Determine the (X, Y) coordinate at the center of the cell enclosing the given text.  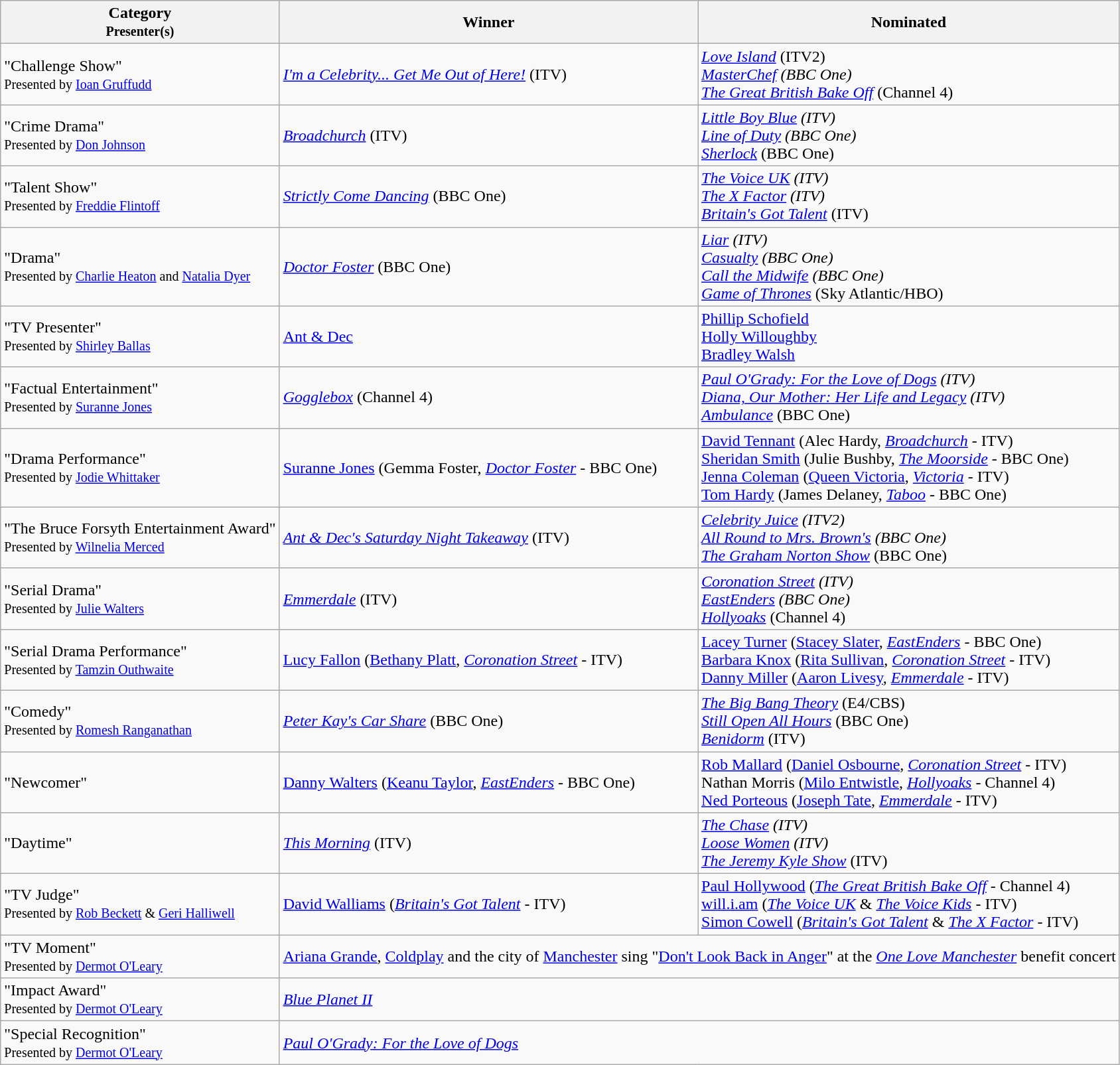
Danny Walters (Keanu Taylor, EastEnders - BBC One) (488, 782)
I'm a Celebrity... Get Me Out of Here! (ITV) (488, 74)
Celebrity Juice (ITV2)All Round to Mrs. Brown's (BBC One)The Graham Norton Show (BBC One) (909, 537)
"Challenge Show"Presented by Ioan Gruffudd (140, 74)
The Voice UK (ITV)The X Factor (ITV)Britain's Got Talent (ITV) (909, 196)
Love Island (ITV2)MasterChef (BBC One)The Great British Bake Off (Channel 4) (909, 74)
The Chase (ITV)Loose Women (ITV)The Jeremy Kyle Show (ITV) (909, 843)
Blue Planet II (699, 999)
"Talent Show"Presented by Freddie Flintoff (140, 196)
Gogglebox (Channel 4) (488, 397)
Doctor Foster (BBC One) (488, 267)
Little Boy Blue (ITV)Line of Duty (BBC One)Sherlock (BBC One) (909, 135)
"Comedy"Presented by Romesh Ranganathan (140, 721)
"Crime Drama"Presented by Don Johnson (140, 135)
Ant & Dec's Saturday Night Takeaway (ITV) (488, 537)
Broadchurch (ITV) (488, 135)
"TV Moment"Presented by Dermot O'Leary (140, 957)
This Morning (ITV) (488, 843)
"Special Recognition"Presented by Dermot O'Leary (140, 1043)
CategoryPresenter(s) (140, 23)
"Drama"Presented by Charlie Heaton and Natalia Dyer (140, 267)
Ant & Dec (488, 336)
Emmerdale (ITV) (488, 599)
"The Bruce Forsyth Entertainment Award"Presented by Wilnelia Merced (140, 537)
"Drama Performance"Presented by Jodie Whittaker (140, 467)
Nominated (909, 23)
"Factual Entertainment"Presented by Suranne Jones (140, 397)
Ariana Grande, Coldplay and the city of Manchester sing "Don't Look Back in Anger" at the One Love Manchester benefit concert (699, 957)
Suranne Jones (Gemma Foster, Doctor Foster - BBC One) (488, 467)
"TV Presenter"Presented by Shirley Ballas (140, 336)
"Impact Award"Presented by Dermot O'Leary (140, 999)
"Serial Drama Performance"Presented by Tamzin Outhwaite (140, 660)
Lacey Turner (Stacey Slater, EastEnders - BBC One)Barbara Knox (Rita Sullivan, Coronation Street - ITV)Danny Miller (Aaron Livesy, Emmerdale - ITV) (909, 660)
Liar (ITV)Casualty (BBC One)Call the Midwife (BBC One)Game of Thrones (Sky Atlantic/HBO) (909, 267)
David Walliams (Britain's Got Talent - ITV) (488, 904)
Peter Kay's Car Share (BBC One) (488, 721)
Strictly Come Dancing (BBC One) (488, 196)
"Serial Drama"Presented by Julie Walters (140, 599)
Lucy Fallon (Bethany Platt, Coronation Street - ITV) (488, 660)
The Big Bang Theory (E4/CBS)Still Open All Hours (BBC One)Benidorm (ITV) (909, 721)
Winner (488, 23)
"TV Judge"Presented by Rob Beckett & Geri Halliwell (140, 904)
Paul O'Grady: For the Love of Dogs (699, 1043)
"Newcomer" (140, 782)
"Daytime" (140, 843)
Paul O'Grady: For the Love of Dogs (ITV)Diana, Our Mother: Her Life and Legacy (ITV)Ambulance (BBC One) (909, 397)
Coronation Street (ITV)EastEnders (BBC One)Hollyoaks (Channel 4) (909, 599)
Phillip SchofieldHolly WilloughbyBradley Walsh (909, 336)
